Search for the cell housing the specified text and yield its [x, y] center coordinate. 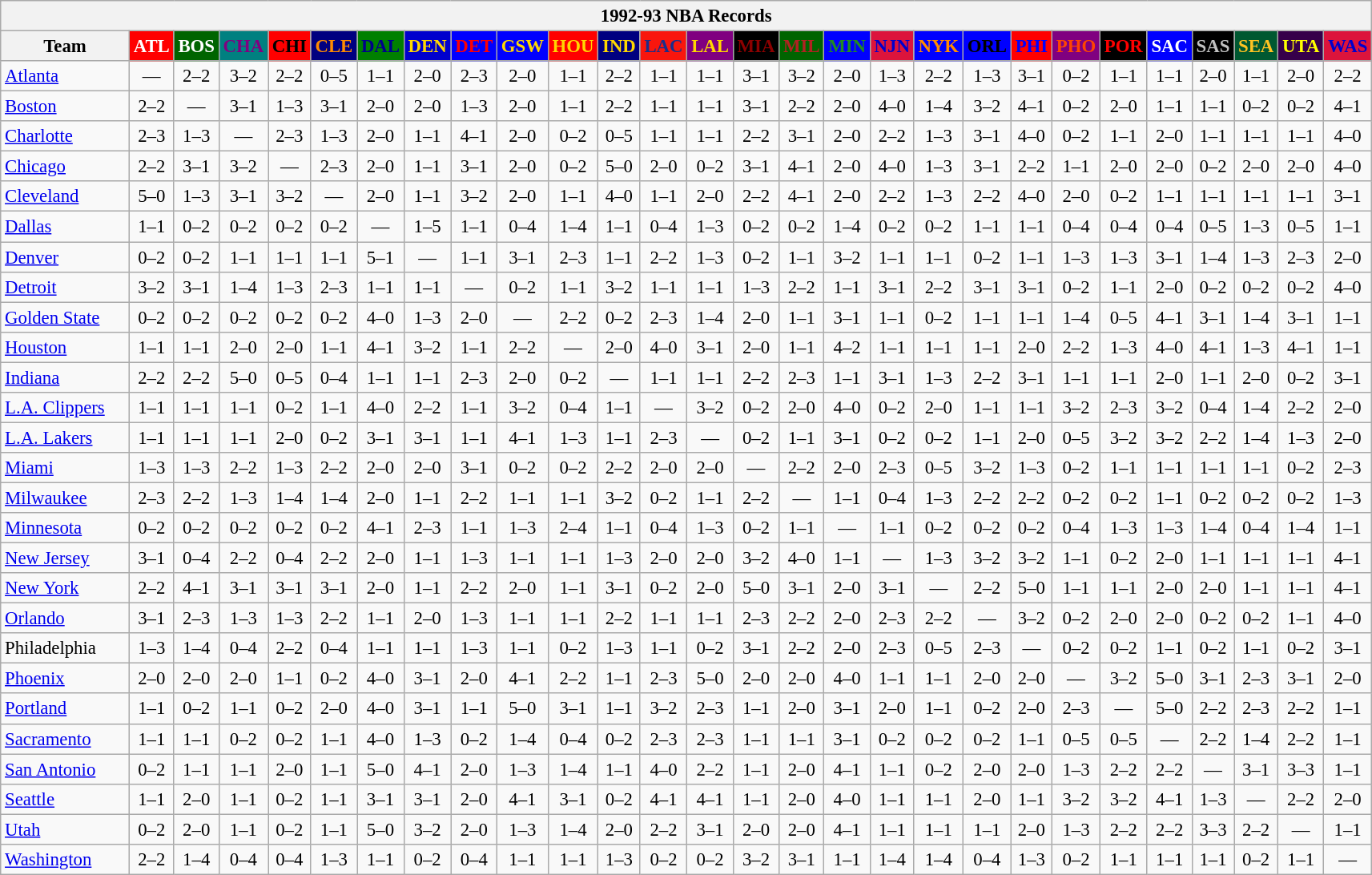
Houston [66, 347]
Utah [66, 829]
Philadelphia [66, 648]
DET [474, 46]
Charlotte [66, 136]
Minnesota [66, 528]
LAC [663, 46]
Miami [66, 468]
1992-93 NBA Records [686, 16]
Sacramento [66, 739]
Phoenix [66, 679]
IND [619, 46]
UTA [1301, 46]
NJN [892, 46]
MIL [802, 46]
Orlando [66, 619]
WAS [1348, 46]
LAL [710, 46]
Boston [66, 107]
ORL [987, 46]
L.A. Clippers [66, 408]
DAL [381, 46]
MIA [756, 46]
NYK [939, 46]
HOU [573, 46]
Detroit [66, 287]
Portland [66, 709]
Washington [66, 860]
SAC [1169, 46]
Indiana [66, 377]
MIN [847, 46]
CHI [289, 46]
CHA [243, 46]
POR [1123, 46]
SAS [1213, 46]
Team [66, 46]
Milwaukee [66, 498]
Dallas [66, 227]
ATL [151, 46]
Chicago [66, 167]
New York [66, 588]
PHI [1032, 46]
1–5 [428, 227]
4–2 [847, 347]
Denver [66, 257]
San Antonio [66, 769]
L.A. Lakers [66, 437]
Seattle [66, 799]
CLE [333, 46]
GSW [522, 46]
Golden State [66, 317]
BOS [196, 46]
2–4 [573, 528]
DEN [428, 46]
Atlanta [66, 76]
New Jersey [66, 558]
SEA [1256, 46]
Cleveland [66, 196]
PHO [1076, 46]
5–1 [381, 257]
